Find where the given text appears and provide that cell's center as [x, y] coordinate. 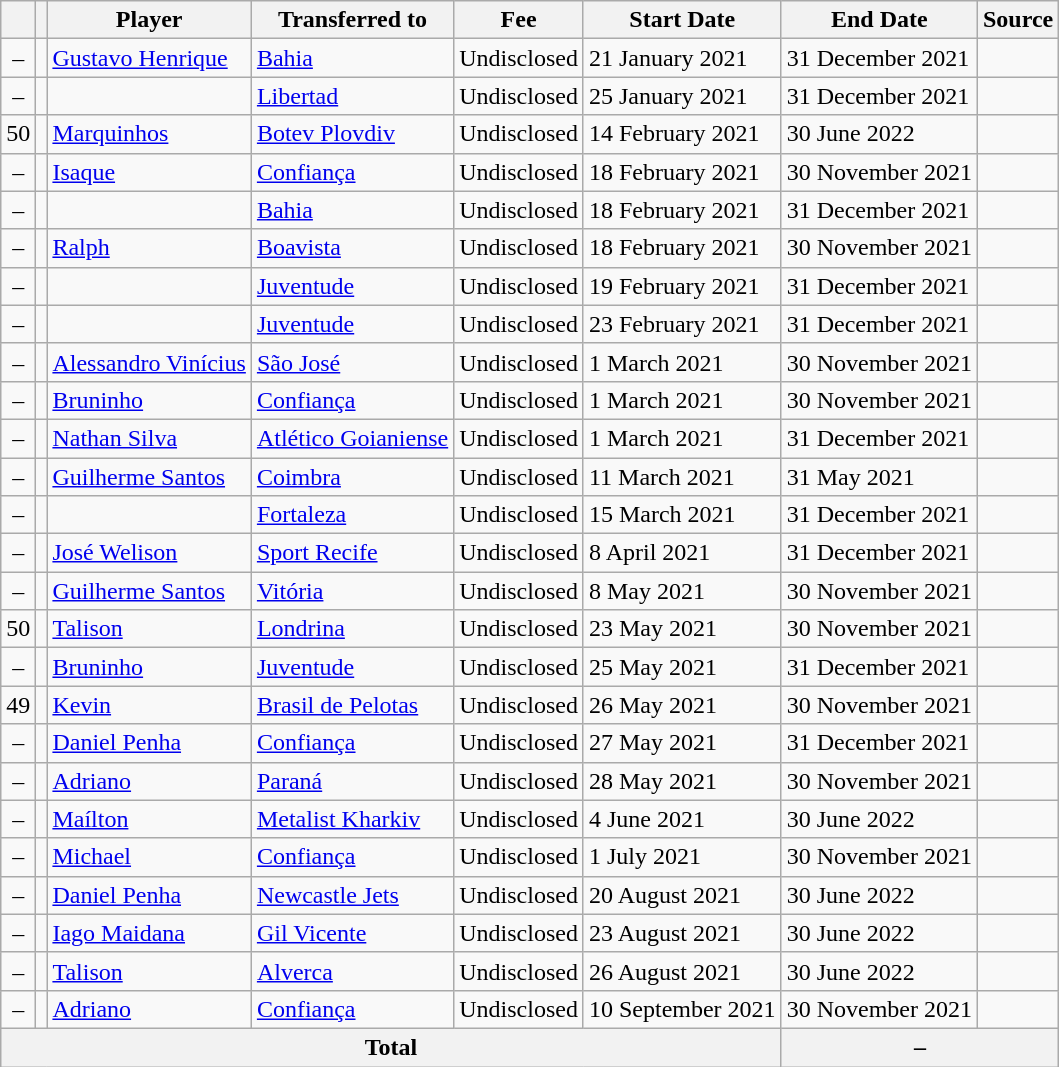
Brasil de Pelotas [352, 705]
Michael [149, 857]
26 May 2021 [682, 705]
10 September 2021 [682, 1009]
15 March 2021 [682, 515]
Fortaleza [352, 515]
11 March 2021 [682, 477]
Gustavo Henrique [149, 58]
Paraná [352, 781]
25 January 2021 [682, 96]
8 May 2021 [682, 591]
Nathan Silva [149, 438]
Isaque [149, 172]
23 May 2021 [682, 629]
23 August 2021 [682, 933]
Metalist Kharkiv [352, 819]
20 August 2021 [682, 895]
Libertad [352, 96]
28 May 2021 [682, 781]
27 May 2021 [682, 743]
Alverca [352, 971]
Atlético Goianiense [352, 438]
26 August 2021 [682, 971]
São José [352, 362]
Vitória [352, 591]
4 June 2021 [682, 819]
Londrina [352, 629]
José Welison [149, 553]
Maílton [149, 819]
Gil Vicente [352, 933]
Fee [519, 20]
Transferred to [352, 20]
Sport Recife [352, 553]
49 [18, 705]
Botev Plovdiv [352, 134]
19 February 2021 [682, 286]
8 April 2021 [682, 553]
Alessandro Vinícius [149, 362]
Newcastle Jets [352, 895]
25 May 2021 [682, 667]
21 January 2021 [682, 58]
23 February 2021 [682, 324]
Kevin [149, 705]
14 February 2021 [682, 134]
Ralph [149, 248]
Total [391, 1047]
Player [149, 20]
Iago Maidana [149, 933]
End Date [879, 20]
Boavista [352, 248]
Source [1018, 20]
1 July 2021 [682, 857]
31 May 2021 [879, 477]
Marquinhos [149, 134]
Coimbra [352, 477]
Start Date [682, 20]
